Capture the cell that displays the provided text and extract its (x, y) central coordinate. 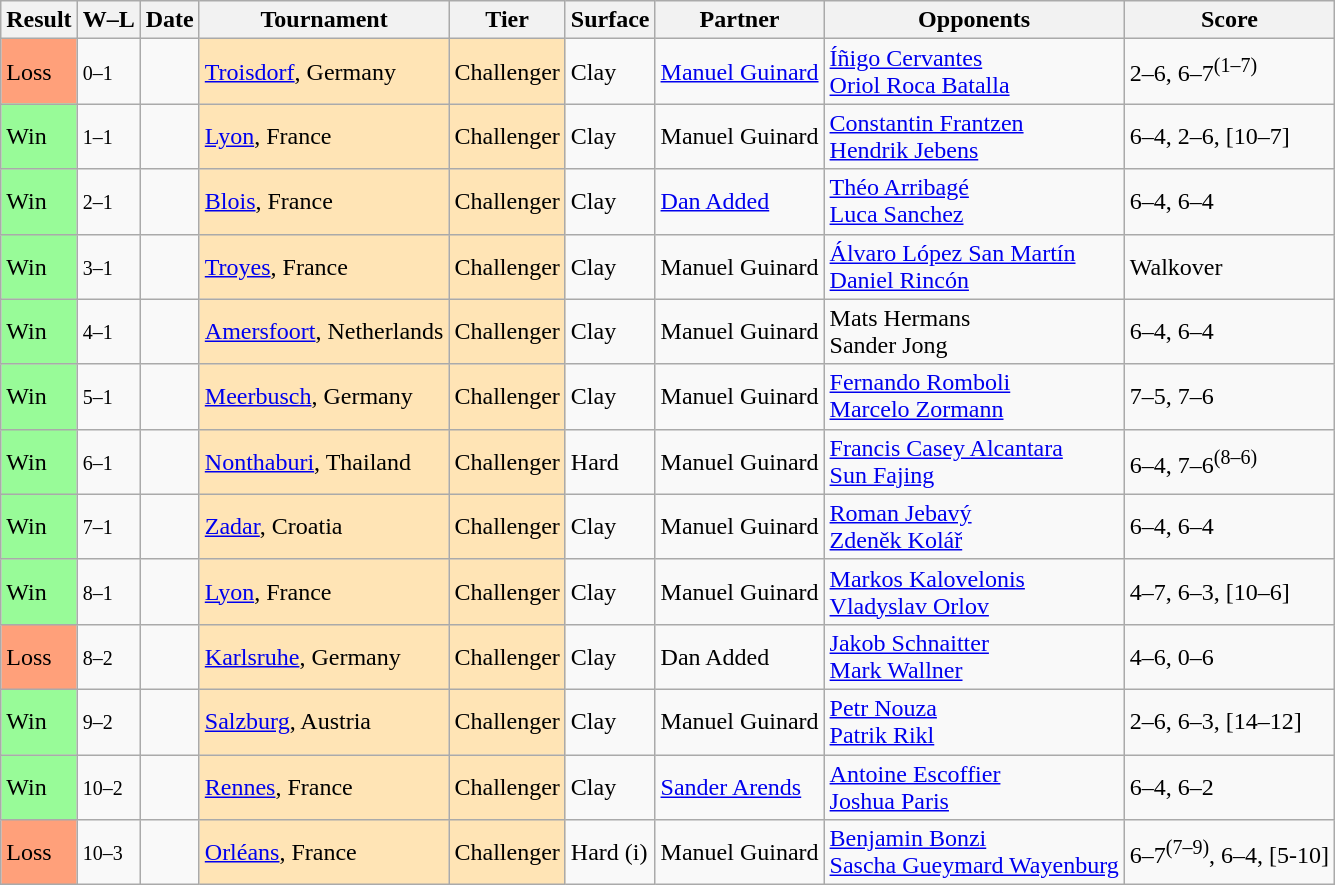
7–1 (108, 526)
Constantin Frantzen Hendrik Jebens (974, 136)
4–6, 0–6 (1229, 656)
W–L (108, 20)
Surface (610, 20)
Zadar, Croatia (324, 526)
0–1 (108, 72)
9–2 (108, 722)
Tier (507, 20)
Jakob Schnaitter Mark Wallner (974, 656)
Rennes, France (324, 786)
6–1 (108, 462)
8–1 (108, 592)
6–4, 7–6(8–6) (1229, 462)
Markos Kalovelonis Vladyslav Orlov (974, 592)
6–4, 2–6, [10–7] (1229, 136)
Orléans, France (324, 852)
Walkover (1229, 266)
Roman Jebavý Zdeněk Kolář (974, 526)
Score (1229, 20)
Result (39, 20)
Antoine Escoffier Joshua Paris (974, 786)
2–6, 6–3, [14–12] (1229, 722)
10–3 (108, 852)
Meerbusch, Germany (324, 396)
Amersfoort, Netherlands (324, 332)
Opponents (974, 20)
5–1 (108, 396)
Tournament (324, 20)
Petr Nouza Patrik Rikl (974, 722)
Íñigo Cervantes Oriol Roca Batalla (974, 72)
Álvaro López San Martín Daniel Rincón (974, 266)
Francis Casey Alcantara Sun Fajing (974, 462)
Troyes, France (324, 266)
6–7(7–9), 6–4, [5-10] (1229, 852)
2–6, 6–7(1–7) (1229, 72)
3–1 (108, 266)
4–7, 6–3, [10–6] (1229, 592)
10–2 (108, 786)
Partner (740, 20)
7–5, 7–6 (1229, 396)
8–2 (108, 656)
Karlsruhe, Germany (324, 656)
2–1 (108, 202)
Sander Arends (740, 786)
Théo Arribagé Luca Sanchez (974, 202)
Blois, France (324, 202)
6–4, 6–2 (1229, 786)
Hard (610, 462)
Mats Hermans Sander Jong (974, 332)
Benjamin Bonzi Sascha Gueymard Wayenburg (974, 852)
Hard (i) (610, 852)
4–1 (108, 332)
Salzburg, Austria (324, 722)
Nonthaburi, Thailand (324, 462)
1–1 (108, 136)
Date (170, 20)
Troisdorf, Germany (324, 72)
Fernando Romboli Marcelo Zormann (974, 396)
